Extract the (X, Y) coordinate from the center of the cell holding the provided text.  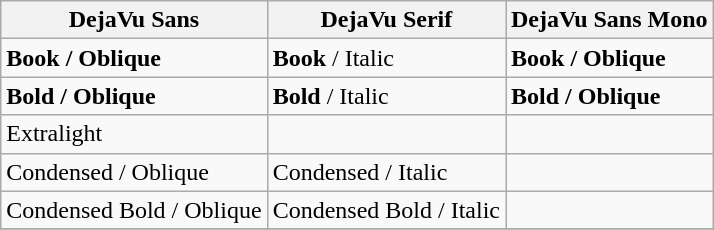
Condensed / Italic (386, 172)
Condensed Bold / Oblique (134, 210)
DejaVu Sans (134, 20)
Condensed Bold / Italic (386, 210)
Book / Italic (386, 58)
DejaVu Serif (386, 20)
DejaVu Sans Mono (610, 20)
Bold / Italic (386, 96)
Extralight (134, 134)
Condensed / Oblique (134, 172)
